Return the (X, Y) coordinate for the center point of the cell that contains the specified text.  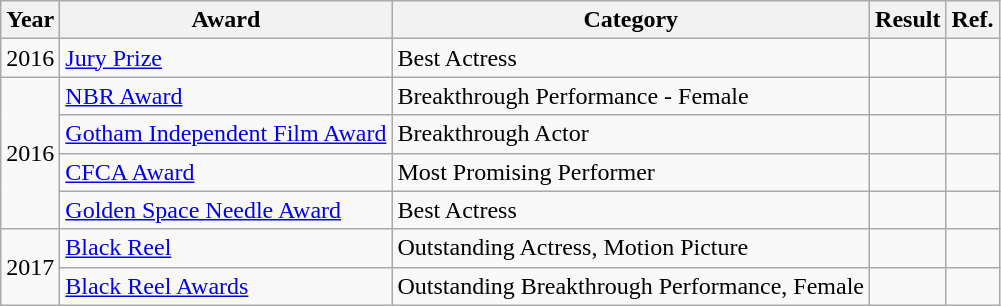
Outstanding Breakthrough Performance, Female (631, 286)
2017 (30, 267)
NBR Award (226, 96)
Year (30, 20)
Outstanding Actress, Motion Picture (631, 248)
Breakthrough Actor (631, 134)
CFCA Award (226, 172)
Most Promising Performer (631, 172)
Result (908, 20)
Black Reel (226, 248)
Breakthrough Performance - Female (631, 96)
Ref. (972, 20)
Jury Prize (226, 58)
Gotham Independent Film Award (226, 134)
Black Reel Awards (226, 286)
Golden Space Needle Award (226, 210)
Award (226, 20)
Category (631, 20)
